From the cell containing the given text, extract its center point as (x, y) coordinate. 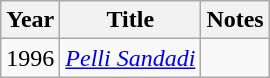
Notes (235, 20)
Title (130, 20)
Year (30, 20)
1996 (30, 58)
Pelli Sandadi (130, 58)
